Pinpoint the cell where the given text exists, returning its (x, y) midpoint coordinate. 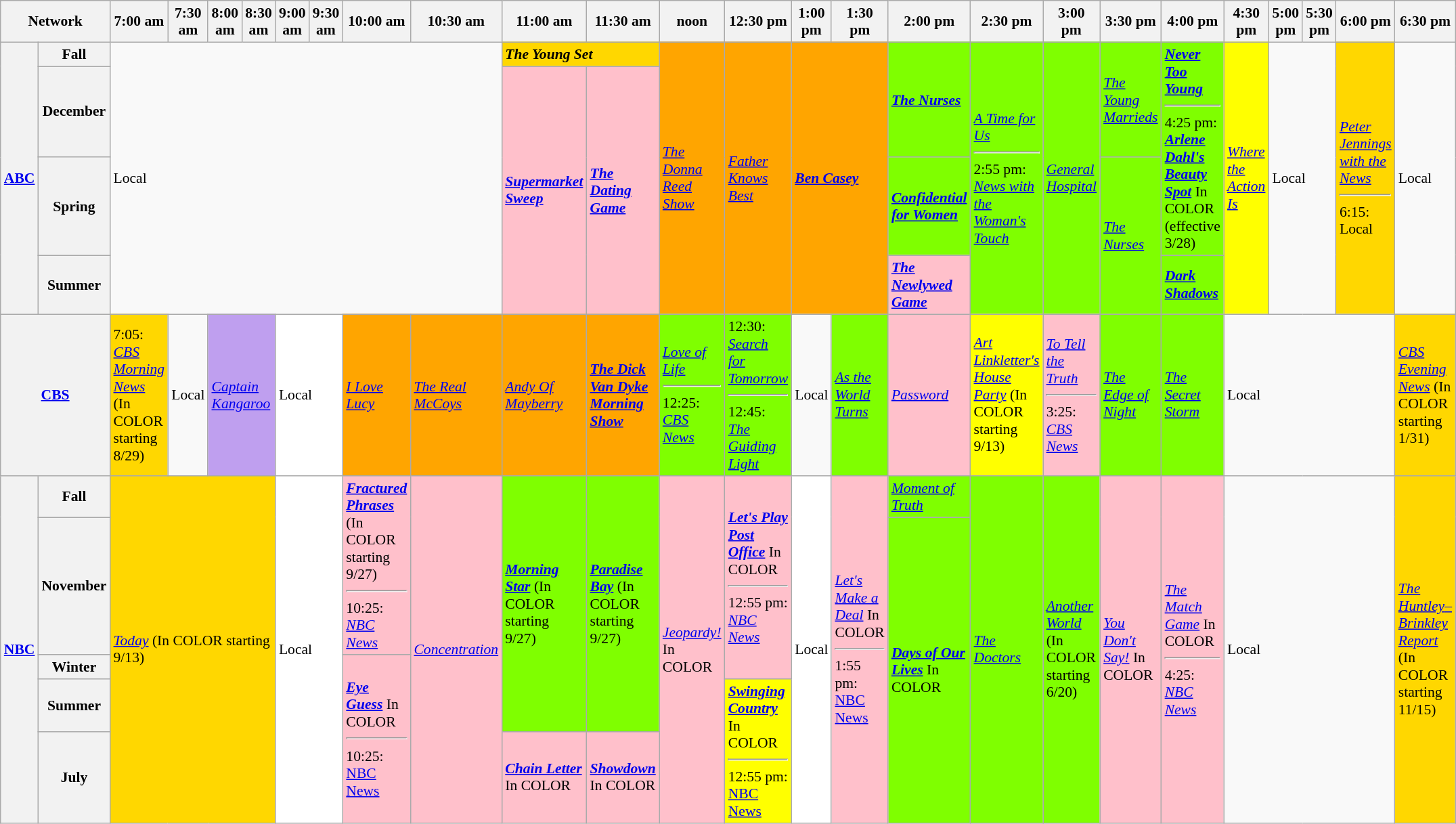
Network (56, 22)
General Hospital (1072, 178)
8:00 am (225, 22)
December (74, 112)
Paradise Bay (In COLOR starting 9/27) (623, 604)
12:30 pm (758, 22)
Swinging Country In COLOR12:55 pm: NBC News (758, 752)
7:00 am (139, 22)
4:00 pm (1193, 22)
2:00 pm (929, 22)
Art Linkletter's House Party (In COLOR starting 9/13) (1007, 395)
Days of Our Lives In COLOR (929, 670)
The Dating Game (623, 190)
5:00 pm (1285, 22)
Ben Casey (839, 178)
9:30 am (326, 22)
The Secret Storm (1193, 395)
ABC (20, 178)
3:30 pm (1130, 22)
The Newlywed Game (929, 284)
10:00 am (376, 22)
The Real McCoys (456, 395)
2:30 pm (1007, 22)
4:30 pm (1246, 22)
Winter (74, 667)
Dark Shadows (1193, 284)
11:00 am (544, 22)
Showdown In COLOR (623, 777)
Eye Guess In COLOR10:25: NBC News (376, 739)
3:00 pm (1072, 22)
CBS (56, 395)
Chain Letter In COLOR (544, 777)
Let's Play Post Office In COLOR12:55 pm: NBC News (758, 578)
The Young Marrieds (1130, 100)
Father Knows Best (758, 178)
Captain Kangaroo (241, 395)
8:30 am (259, 22)
Peter Jennings with the News6:15: Local (1366, 178)
Never Too Young4:25 pm: Arlene Dahl's Beauty Spot In COLOR (effective 3/28) (1193, 149)
Confidential for Women (929, 207)
I Love Lucy (376, 395)
NBC (20, 650)
Today (In COLOR starting 9/13) (192, 650)
Jeopardy! In COLOR (692, 650)
CBS Evening News (In COLOR starting 1/31) (1426, 395)
Love of Life12:25: CBS News (692, 395)
You Don't Say! In COLOR (1130, 650)
November (74, 586)
6:00 pm (1366, 22)
11:30 am (623, 22)
Let's Make a Deal In COLOR1:55 pm: NBC News (860, 650)
Morning Star (In COLOR starting 9/27) (544, 604)
7:30 am (188, 22)
Andy Of Mayberry (544, 395)
The Match Game In COLOR4:25: NBC News (1193, 650)
The Edge of Night (1130, 395)
5:30 pm (1319, 22)
The Dick Van Dyke Morning Show (623, 395)
Spring (74, 207)
The Huntley–Brinkley Report (In COLOR starting 11/15) (1426, 650)
noon (692, 22)
7:05: CBS Morning News (In COLOR starting 8/29) (139, 395)
12:30: Search for Tomorrow12:45: The Guiding Light (758, 395)
Moment of Truth (929, 497)
Where the Action Is (1246, 178)
The Young Set (581, 54)
To Tell the Truth3:25: CBS News (1072, 395)
9:00 am (292, 22)
Fractured Phrases (In COLOR starting 9/27)10:25: NBC News (376, 565)
Password (929, 395)
The Doctors (1007, 650)
Concentration (456, 650)
1:00 pm (811, 22)
July (74, 777)
A Time for Us2:55 pm: News with the Woman's Touch (1007, 178)
The Donna Reed Show (692, 178)
Supermarket Sweep (544, 190)
6:30 pm (1426, 22)
Another World (In COLOR starting 6/20) (1072, 650)
10:30 am (456, 22)
1:30 pm (860, 22)
As the World Turns (860, 395)
